Detect which cell encompasses the target text, then output its [x, y] center coordinate. 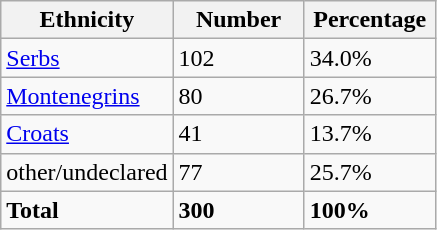
other/undeclared [87, 172]
Ethnicity [87, 20]
41 [238, 134]
Total [87, 210]
Croats [87, 134]
300 [238, 210]
13.7% [370, 134]
34.0% [370, 58]
25.7% [370, 172]
Number [238, 20]
26.7% [370, 96]
Percentage [370, 20]
100% [370, 210]
102 [238, 58]
Montenegrins [87, 96]
80 [238, 96]
77 [238, 172]
Serbs [87, 58]
